Extract the [x, y] coordinate from the center of the cell holding the provided text.  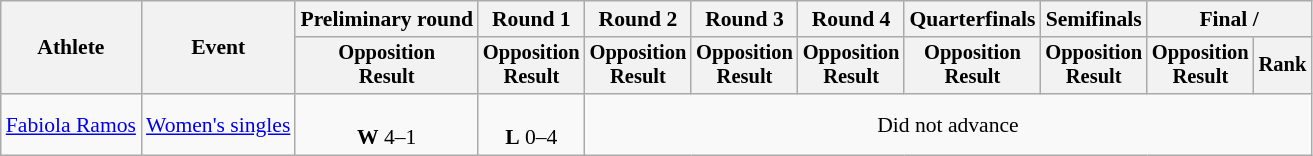
Quarterfinals [972, 19]
Fabiola Ramos [71, 124]
W 4–1 [386, 124]
Round 3 [744, 19]
Rank [1283, 66]
Final / [1229, 19]
Round 4 [852, 19]
Did not advance [948, 124]
Round 2 [638, 19]
Event [218, 48]
Round 1 [532, 19]
Semifinals [1094, 19]
Women's singles [218, 124]
Athlete [71, 48]
Preliminary round [386, 19]
L 0–4 [532, 124]
